Extract the [X, Y] coordinate from the center of the cell holding the provided text.  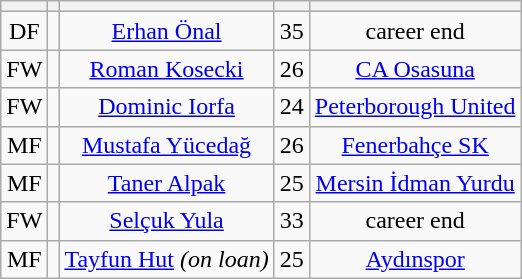
35 [292, 31]
Mersin İdman Yurdu [415, 183]
Roman Kosecki [166, 69]
Fenerbahçe SK [415, 145]
24 [292, 107]
Peterborough United [415, 107]
Tayfun Hut (on loan) [166, 259]
DF [24, 31]
Selçuk Yula [166, 221]
Mustafa Yücedağ [166, 145]
Aydınspor [415, 259]
Erhan Önal [166, 31]
Dominic Iorfa [166, 107]
CA Osasuna [415, 69]
Taner Alpak [166, 183]
33 [292, 221]
